Locate the cell with the specified text and output its [x, y] center coordinate. 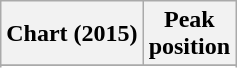
Peakposition [189, 34]
Chart (2015) [72, 34]
